Detect which cell encompasses the target text, then output its (X, Y) center coordinate. 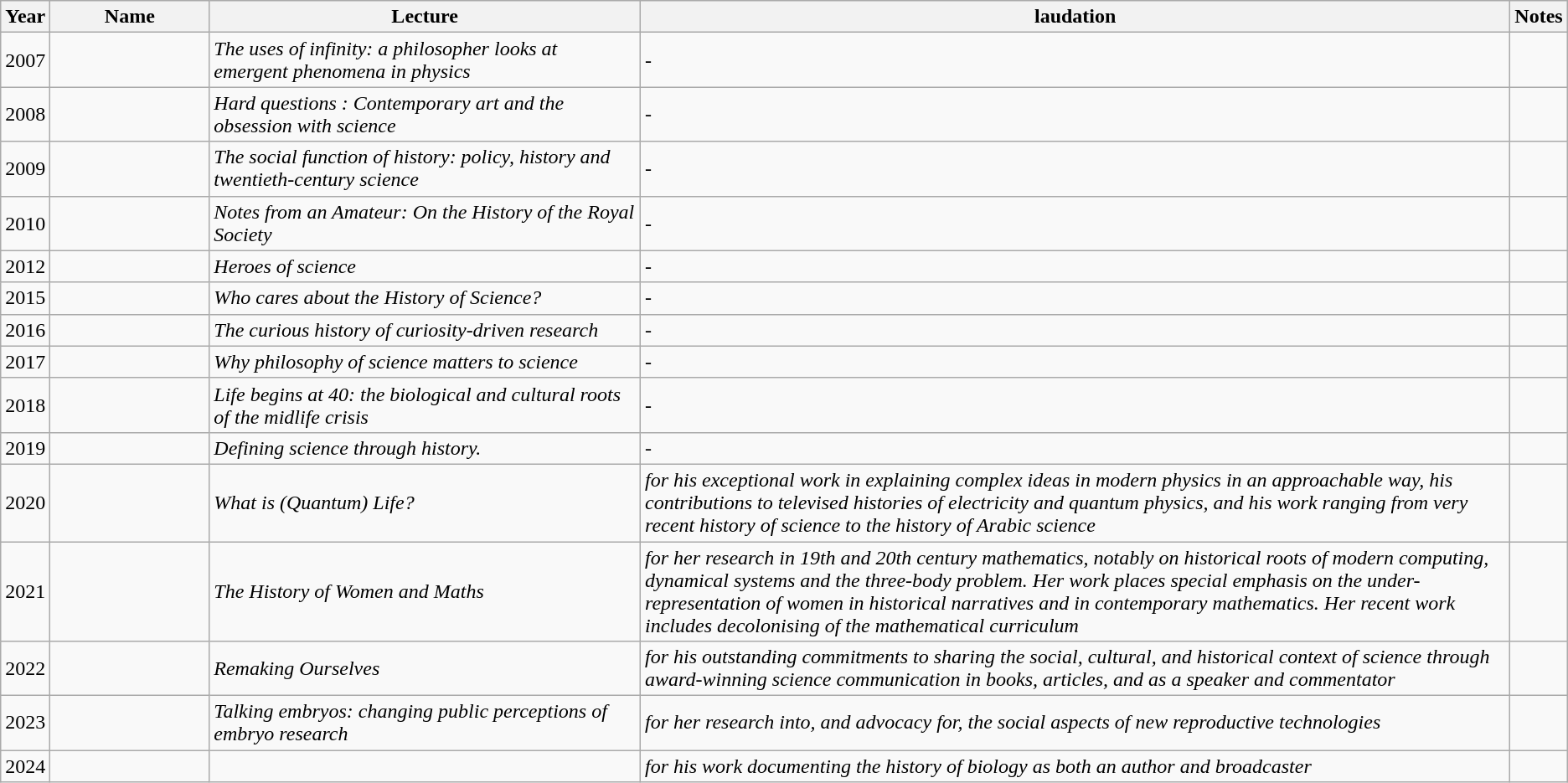
Lecture (426, 17)
for her research into, and advocacy for, the social aspects of new reproductive technologies (1075, 724)
Name (130, 17)
2021 (25, 591)
laudation (1075, 17)
Remaking Ourselves (426, 668)
The History of Women and Maths (426, 591)
Why philosophy of science matters to science (426, 362)
2019 (25, 448)
The uses of infinity: a philosopher looks at emergent phenomena in physics (426, 60)
2009 (25, 169)
2020 (25, 502)
Defining science through history. (426, 448)
The curious history of curiosity-driven research (426, 330)
2008 (25, 114)
2012 (25, 266)
2024 (25, 766)
Who cares about the History of Science? (426, 298)
Talking embryos: changing public perceptions of embryo research (426, 724)
for his work documenting the history of biology as both an author and broadcaster (1075, 766)
2018 (25, 405)
Heroes of science (426, 266)
Year (25, 17)
Life begins at 40: the biological and cultural roots of the midlife crisis (426, 405)
2016 (25, 330)
2017 (25, 362)
2022 (25, 668)
2015 (25, 298)
What is (Quantum) Life? (426, 502)
2007 (25, 60)
The social function of history: policy, history and twentieth-century science (426, 169)
2023 (25, 724)
Notes from an Amateur: On the History of the Royal Society (426, 223)
Hard questions : Contemporary art and the obsession with science (426, 114)
2010 (25, 223)
Notes (1539, 17)
